From the cell containing the given text, extract its center point as [X, Y] coordinate. 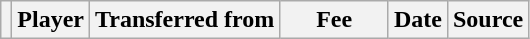
Date [418, 20]
Transferred from [185, 20]
Player [51, 20]
Fee [334, 20]
Source [488, 20]
